Output the [x, y] coordinate of the center of the cell containing the given text.  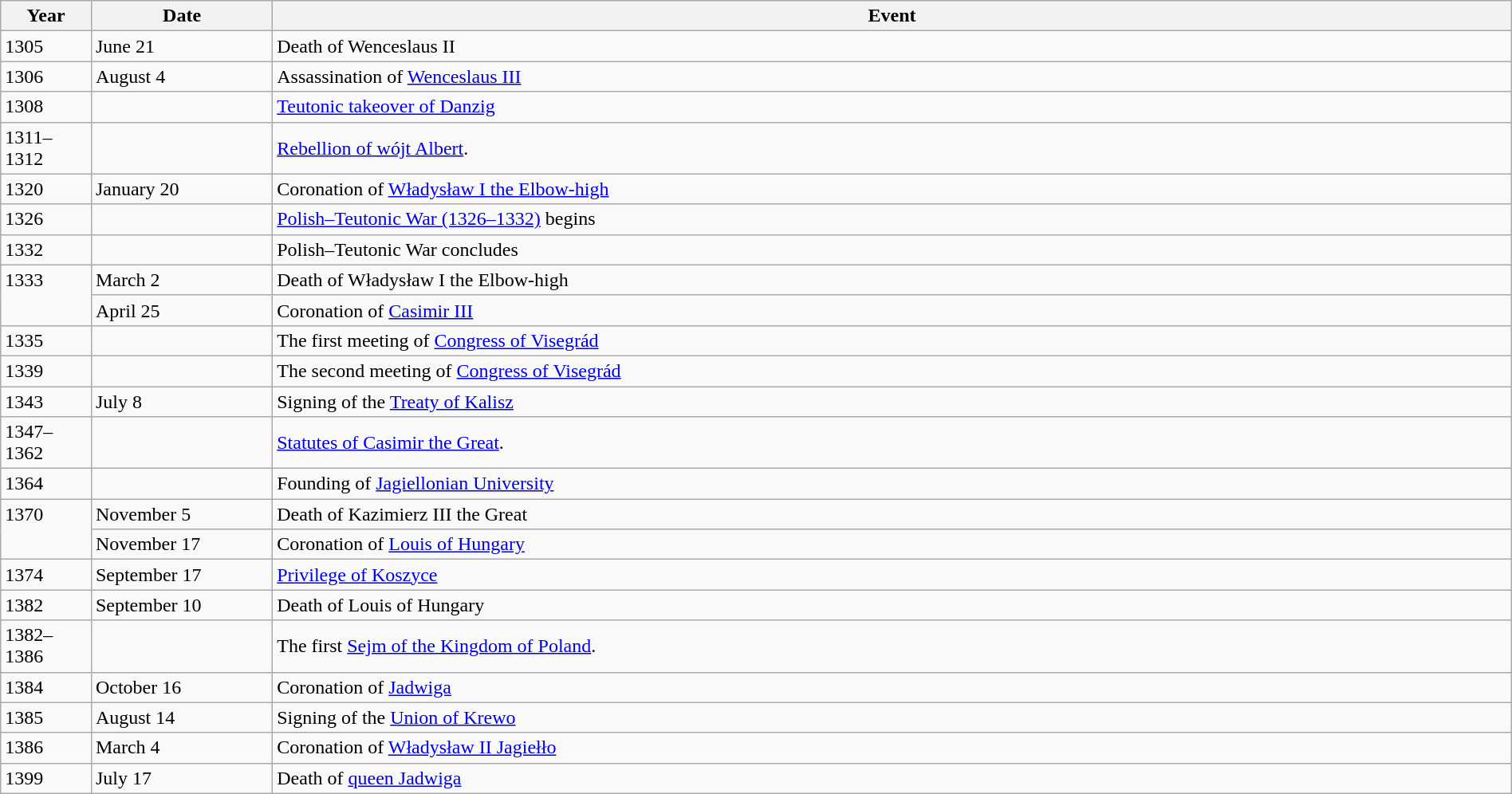
1374 [46, 575]
Death of Wenceslaus II [892, 46]
Founding of Jagiellonian University [892, 484]
1333 [46, 295]
Coronation of Władysław II Jagiełło [892, 748]
Statutes of Casimir the Great. [892, 443]
March 4 [182, 748]
1382–1386 [46, 646]
September 10 [182, 605]
Polish–Teutonic War (1326–1332) begins [892, 219]
Coronation of Louis of Hungary [892, 544]
Assassination of Wenceslaus III [892, 77]
Privilege of Koszyce [892, 575]
Death of Kazimierz III the Great [892, 514]
August 14 [182, 717]
1311–1312 [46, 148]
1386 [46, 748]
1399 [46, 778]
1305 [46, 46]
1343 [46, 401]
1347–1362 [46, 443]
October 16 [182, 687]
August 4 [182, 77]
Death of queen Jadwiga [892, 778]
July 8 [182, 401]
Year [46, 16]
1308 [46, 107]
Polish–Teutonic War concludes [892, 250]
1382 [46, 605]
The first Sejm of the Kingdom of Poland. [892, 646]
1306 [46, 77]
November 17 [182, 544]
Teutonic takeover of Danzig [892, 107]
Signing of the Treaty of Kalisz [892, 401]
July 17 [182, 778]
1332 [46, 250]
Coronation of Jadwiga [892, 687]
The first meeting of Congress of Visegrád [892, 340]
September 17 [182, 575]
1339 [46, 371]
Event [892, 16]
March 2 [182, 280]
1364 [46, 484]
The second meeting of Congress of Visegrád [892, 371]
January 20 [182, 189]
Coronation of Casimir III [892, 310]
April 25 [182, 310]
Rebellion of wójt Albert. [892, 148]
Signing of the Union of Krewo [892, 717]
1320 [46, 189]
June 21 [182, 46]
1370 [46, 529]
1384 [46, 687]
Coronation of Władysław I the Elbow-high [892, 189]
Date [182, 16]
Death of Louis of Hungary [892, 605]
November 5 [182, 514]
Death of Władysław I the Elbow-high [892, 280]
1385 [46, 717]
1326 [46, 219]
1335 [46, 340]
